Pinpoint the cell where the given text exists, returning its [X, Y] midpoint coordinate. 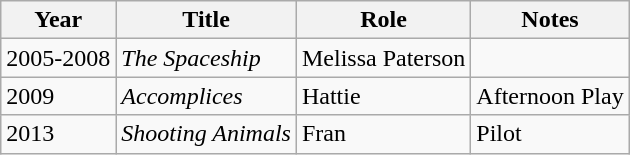
Afternoon Play [550, 96]
The Spaceship [206, 58]
Fran [383, 134]
2009 [58, 96]
Melissa Paterson [383, 58]
Year [58, 20]
Accomplices [206, 96]
2005-2008 [58, 58]
Hattie [383, 96]
Title [206, 20]
Notes [550, 20]
2013 [58, 134]
Role [383, 20]
Shooting Animals [206, 134]
Pilot [550, 134]
